Locate the cell with the specified text and output its [X, Y] center coordinate. 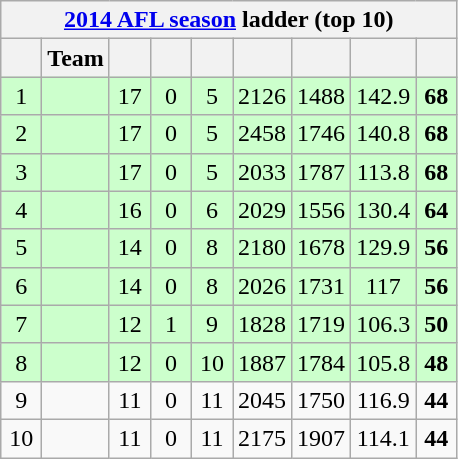
140.8 [384, 134]
1828 [262, 324]
2126 [262, 96]
1787 [322, 172]
16 [130, 210]
4 [22, 210]
2014 AFL season ladder (top 10) [229, 20]
2458 [262, 134]
130.4 [384, 210]
1731 [322, 286]
3 [22, 172]
2045 [262, 400]
1488 [322, 96]
142.9 [384, 96]
2175 [262, 438]
117 [384, 286]
1746 [322, 134]
1556 [322, 210]
7 [22, 324]
1678 [322, 248]
1750 [322, 400]
1907 [322, 438]
64 [436, 210]
1784 [322, 362]
2 [22, 134]
48 [436, 362]
2180 [262, 248]
106.3 [384, 324]
50 [436, 324]
129.9 [384, 248]
2033 [262, 172]
1887 [262, 362]
1719 [322, 324]
116.9 [384, 400]
2029 [262, 210]
Team [76, 58]
113.8 [384, 172]
2026 [262, 286]
114.1 [384, 438]
105.8 [384, 362]
